Return [X, Y] of the center of cell containing provided text 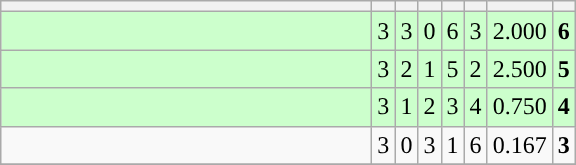
2.000 [520, 31]
0.750 [520, 107]
2.500 [520, 69]
0.167 [520, 145]
